Find where the given text appears and provide that cell's center as (x, y) coordinate. 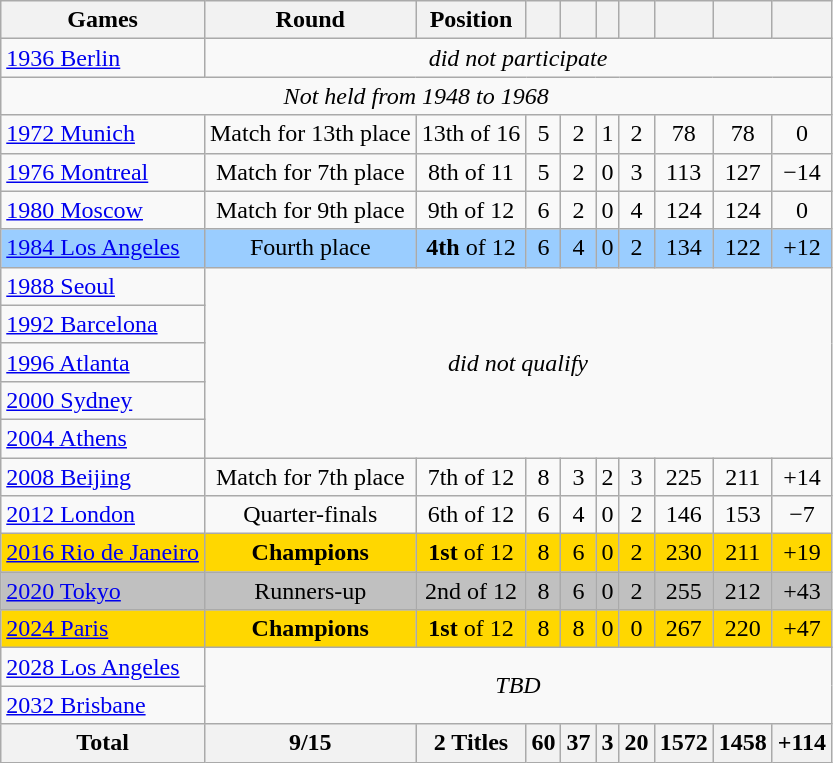
60 (544, 743)
+43 (802, 591)
230 (684, 553)
did not participate (518, 58)
1972 Munich (103, 134)
1984 Los Angeles (103, 248)
2032 Brisbane (103, 705)
1976 Montreal (103, 172)
2020 Tokyo (103, 591)
9th of 12 (471, 210)
7th of 12 (471, 477)
20 (636, 743)
134 (684, 248)
1 (608, 134)
4th of 12 (471, 248)
2nd of 12 (471, 591)
2028 Los Angeles (103, 667)
−14 (802, 172)
+14 (802, 477)
2004 Athens (103, 438)
225 (684, 477)
+47 (802, 629)
153 (742, 515)
1458 (742, 743)
Match for 9th place (310, 210)
Runners-up (310, 591)
212 (742, 591)
Not held from 1948 to 1968 (416, 96)
8th of 11 (471, 172)
37 (578, 743)
1936 Berlin (103, 58)
Fourth place (310, 248)
113 (684, 172)
2000 Sydney (103, 400)
255 (684, 591)
2024 Paris (103, 629)
1992 Barcelona (103, 324)
1988 Seoul (103, 286)
122 (742, 248)
267 (684, 629)
+114 (802, 743)
Quarter-finals (310, 515)
1996 Atlanta (103, 362)
146 (684, 515)
13th of 16 (471, 134)
did not qualify (518, 362)
127 (742, 172)
Games (103, 20)
1980 Moscow (103, 210)
Position (471, 20)
Match for 13th place (310, 134)
+12 (802, 248)
Round (310, 20)
TBD (518, 686)
2008 Beijing (103, 477)
6th of 12 (471, 515)
2 Titles (471, 743)
1572 (684, 743)
2016 Rio de Janeiro (103, 553)
2012 London (103, 515)
−7 (802, 515)
220 (742, 629)
+19 (802, 553)
Total (103, 743)
9/15 (310, 743)
